Pinpoint the cell where the given text exists, returning its [x, y] midpoint coordinate. 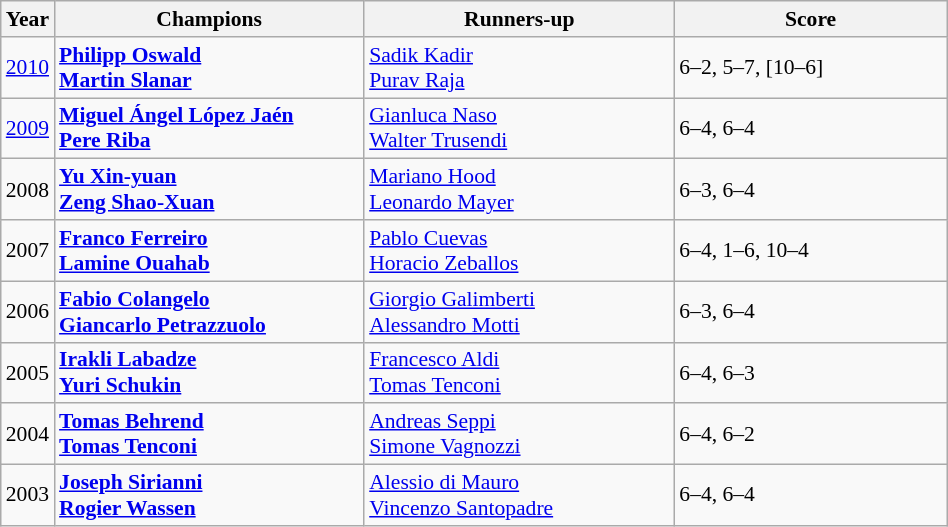
2008 [28, 190]
Year [28, 19]
6–4, 1–6, 10–4 [810, 250]
6–2, 5–7, [10–6] [810, 68]
Runners-up [519, 19]
Yu Xin-yuan Zeng Shao-Xuan [209, 190]
Pablo Cuevas Horacio Zeballos [519, 250]
Philipp Oswald Martin Slanar [209, 68]
Champions [209, 19]
Joseph Sirianni Rogier Wassen [209, 496]
Alessio di Mauro Vincenzo Santopadre [519, 496]
Sadik Kadir Purav Raja [519, 68]
Tomas Behrend Tomas Tenconi [209, 434]
Franco Ferreiro Lamine Ouahab [209, 250]
Gianluca Naso Walter Trusendi [519, 128]
Andreas Seppi Simone Vagnozzi [519, 434]
2010 [28, 68]
Giorgio Galimberti Alessandro Motti [519, 312]
6–4, 6–2 [810, 434]
Miguel Ángel López Jaén Pere Riba [209, 128]
Irakli Labadze Yuri Schukin [209, 372]
2003 [28, 496]
Francesco Aldi Tomas Tenconi [519, 372]
2004 [28, 434]
2006 [28, 312]
Mariano Hood Leonardo Mayer [519, 190]
6–4, 6–3 [810, 372]
Fabio Colangelo Giancarlo Petrazzuolo [209, 312]
2005 [28, 372]
2009 [28, 128]
Score [810, 19]
2007 [28, 250]
